Extract the (X, Y) coordinate from the center of the cell holding the provided text.  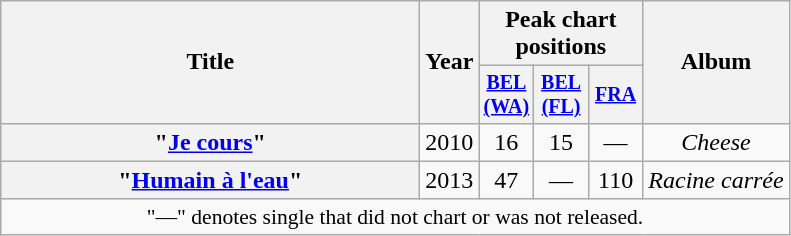
Title (210, 62)
FRA (615, 94)
47 (506, 180)
2013 (450, 180)
110 (615, 180)
BEL(WA) (506, 94)
15 (561, 142)
16 (506, 142)
Peak chart positions (561, 34)
BEL (FL) (561, 94)
2010 (450, 142)
"Humain à l'eau" (210, 180)
"Je cours" (210, 142)
"—" denotes single that did not chart or was not released. (395, 217)
Racine carrée (716, 180)
Album (716, 62)
Cheese (716, 142)
Year (450, 62)
